Capture the cell that displays the provided text and extract its (x, y) central coordinate. 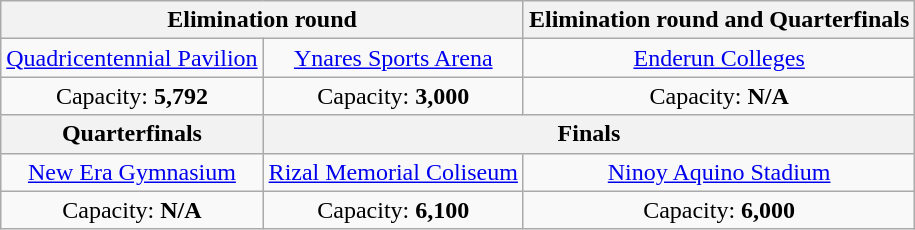
Rizal Memorial Coliseum (393, 172)
Ninoy Aquino Stadium (718, 172)
Capacity: 5,792 (132, 96)
Capacity: 3,000 (393, 96)
Finals (589, 134)
Capacity: 6,100 (393, 210)
Enderun Colleges (718, 58)
Elimination round and Quarterfinals (718, 20)
Elimination round (262, 20)
Ynares Sports Arena (393, 58)
Quadricentennial Pavilion (132, 58)
New Era Gymnasium (132, 172)
Capacity: 6,000 (718, 210)
Quarterfinals (132, 134)
